Identify which cell holds the provided text, then report its (X, Y) central coordinate. 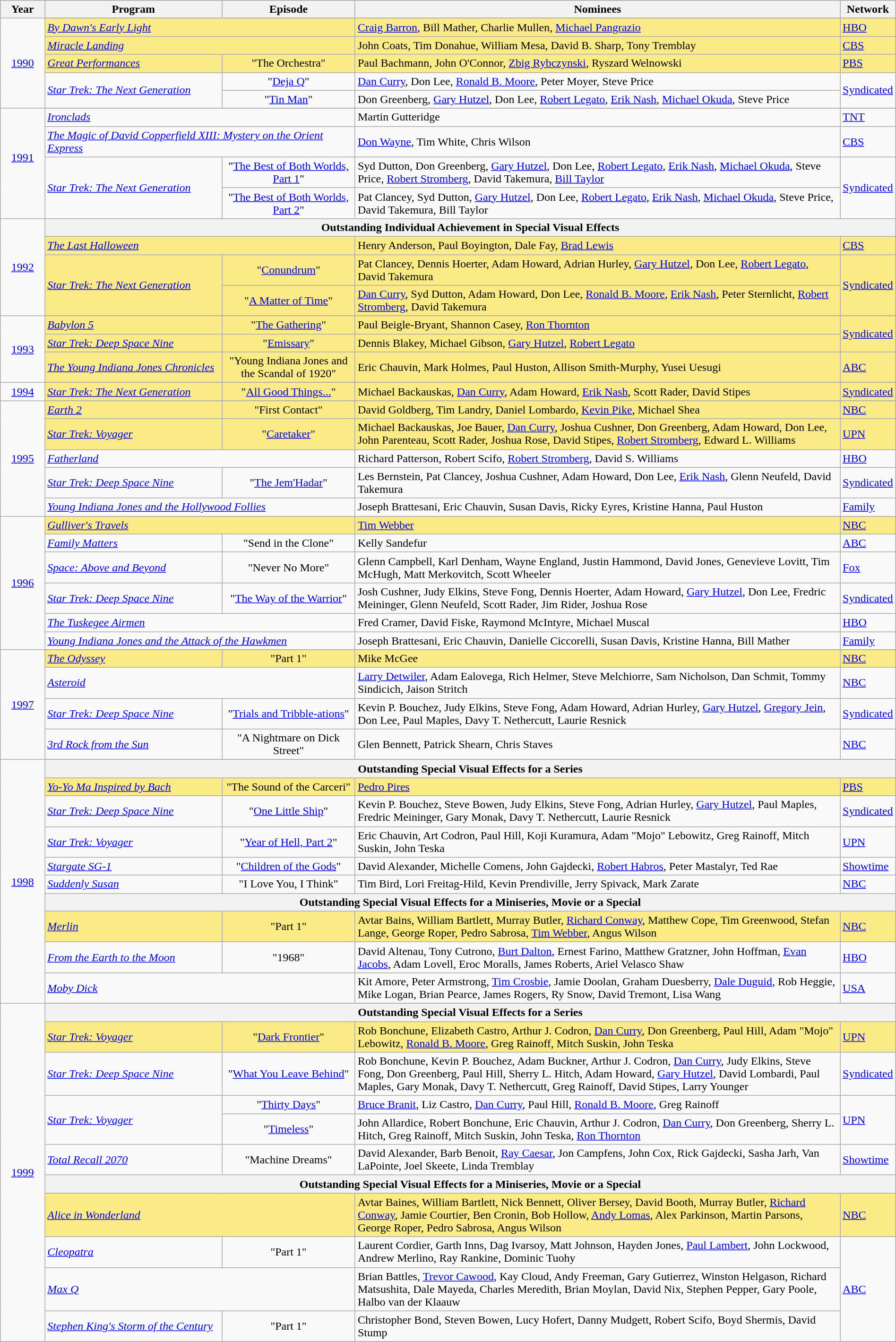
Bruce Branit, Liz Castro, Dan Curry, Paul Hill, Ronald B. Moore, Greg Rainoff (597, 1105)
"Send in the Clone" (289, 543)
Laurent Cordier, Garth Inns, Dag Ivarsoy, Matt Johnson, Hayden Jones, Paul Lambert, John Lockwood, Andrew Merlino, Ray Rankine, Dominic Tuohy (597, 1252)
1997 (23, 705)
Cleopatra (133, 1252)
Christopher Bond, Steven Bowen, Lucy Hofert, Danny Mudgett, Robert Scifo, Boyd Shermis, David Stump (597, 1326)
1995 (23, 458)
The Young Indiana Jones Chronicles (133, 368)
Larry Detwiler, Adam Ealovega, Rich Helmer, Steve Melchiorre, Sam Nicholson, Dan Schmit, Tommy Sindicich, Jaison Stritch (597, 683)
Don Greenberg, Gary Hutzel, Don Lee, Robert Legato, Erik Nash, Michael Okuda, Steve Price (597, 99)
"The Gathering" (289, 325)
David Goldberg, Tim Landry, Daniel Lombardo, Kevin Pike, Michael Shea (597, 410)
Merlin (133, 926)
Total Recall 2070 (133, 1160)
Yo-Yo Ma Inspired by Bach (133, 787)
"First Contact" (289, 410)
By Dawn's Early Light (200, 27)
Gulliver's Travels (200, 525)
1998 (23, 882)
"Conundrum" (289, 269)
Pat Clancey, Syd Dutton, Gary Hutzel, Don Lee, Robert Legato, Erik Nash, Michael Okuda, Steve Price, David Takemura, Bill Taylor (597, 203)
Outstanding Individual Achievement in Special Visual Effects (470, 227)
"The Best of Both Worlds, Part 2" (289, 203)
Joseph Brattesani, Eric Chauvin, Danielle Ciccorelli, Susan Davis, Kristine Hanna, Bill Mather (597, 640)
Miracle Landing (200, 45)
From the Earth to the Moon (133, 957)
Young Indiana Jones and the Attack of the Hawkmen (200, 640)
Year (23, 9)
"Emissary" (289, 343)
Pat Clancey, Dennis Hoerter, Adam Howard, Adrian Hurley, Gary Hutzel, Don Lee, Robert Legato, David Takemura (597, 269)
"One Little Ship" (289, 811)
"1968" (289, 957)
"Children of the Gods" (289, 866)
Eric Chauvin, Art Codron, Paul Hill, Koji Kuramura, Adam "Mojo" Lebowitz, Greg Rainoff, Mitch Suskin, John Teska (597, 842)
Young Indiana Jones and the Hollywood Follies (200, 507)
Dan Curry, Don Lee, Ronald B. Moore, Peter Moyer, Steve Price (597, 81)
Syd Dutton, Don Greenberg, Gary Hutzel, Don Lee, Robert Legato, Erik Nash, Michael Okuda, Steve Price, Robert Stromberg, David Takemura, Bill Taylor (597, 172)
"The Sound of the Carceri" (289, 787)
Program (133, 9)
Alice in Wonderland (200, 1215)
Paul Beigle-Bryant, Shannon Casey, Ron Thornton (597, 325)
"Tin Man" (289, 99)
"Never No More" (289, 567)
Great Performances (133, 63)
TNT (868, 117)
The Tuskegee Airmen (200, 622)
Tim Bird, Lori Freitag-Hild, Kevin Prendiville, Jerry Spivack, Mark Zarate (597, 884)
"A Nightmare on Dick Street" (289, 745)
Glen Bennett, Patrick Shearn, Chris Staves (597, 745)
"Young Indiana Jones and the Scandal of 1920" (289, 368)
Fatherland (200, 458)
David Alexander, Barb Benoit, Ray Caesar, Jon Campfens, John Cox, Rick Gajdecki, Sasha Jarh, Van LaPointe, Joel Skeete, Linda Tremblay (597, 1160)
The Last Halloween (200, 245)
"Dark Frontier" (289, 1037)
"The Way of the Warrior" (289, 598)
Family Matters (133, 543)
"What You Leave Behind" (289, 1074)
Mike McGee (597, 659)
Suddenly Susan (133, 884)
Dennis Blakey, Michael Gibson, Gary Hutzel, Robert Legato (597, 343)
Earth 2 (133, 410)
Fred Cramer, David Fiske, Raymond McIntyre, Michael Muscal (597, 622)
Ironclads (200, 117)
1990 (23, 63)
Babylon 5 (133, 325)
Episode (289, 9)
Henry Anderson, Paul Boyington, Dale Fay, Brad Lewis (597, 245)
USA (868, 988)
"Thirty Days" (289, 1105)
3rd Rock from the Sun (133, 745)
Nominees (597, 9)
1991 (23, 163)
Richard Patterson, Robert Scifo, Robert Stromberg, David S. Williams (597, 458)
Les Bernstein, Pat Clancey, Joshua Cushner, Adam Howard, Don Lee, Erik Nash, Glenn Neufeld, David Takemura (597, 483)
Tim Webber (597, 525)
1999 (23, 1172)
Kelly Sandefur (597, 543)
"The Jem'Hadar" (289, 483)
Space: Above and Beyond (133, 567)
"A Matter of Time" (289, 301)
Michael Backauskas, Dan Curry, Adam Howard, Erik Nash, Scott Rader, David Stipes (597, 392)
1996 (23, 583)
"Trials and Tribble-ations" (289, 714)
Paul Bachmann, John O'Connor, Zbig Rybczynski, Ryszard Welnowski (597, 63)
Glenn Campbell, Karl Denham, Wayne England, Justin Hammond, David Jones, Genevieve Lovitt, Tim McHugh, Matt Merkovitch, Scott Wheeler (597, 567)
Fox (868, 567)
Pedro Pires (597, 787)
Stephen King's Storm of the Century (133, 1326)
"The Best of Both Worlds, Part 1" (289, 172)
1992 (23, 267)
"Machine Dreams" (289, 1160)
The Magic of David Copperfield XIII: Mystery on the Orient Express (200, 142)
Craig Barron, Bill Mather, Charlie Mullen, Michael Pangrazio (597, 27)
John Coats, Tim Donahue, William Mesa, David B. Sharp, Tony Tremblay (597, 45)
Dan Curry, Syd Dutton, Adam Howard, Don Lee, Ronald B. Moore, Erik Nash, Peter Sternlicht, Robert Stromberg, David Takemura (597, 301)
"The Orchestra" (289, 63)
Martin Gutteridge (597, 117)
"Caretaker" (289, 434)
1994 (23, 392)
"Timeless" (289, 1129)
Joseph Brattesani, Eric Chauvin, Susan Davis, Ricky Eyres, Kristine Hanna, Paul Huston (597, 507)
"I Love You, I Think" (289, 884)
1993 (23, 350)
The Odyssey (133, 659)
Eric Chauvin, Mark Holmes, Paul Huston, Allison Smith-Murphy, Yusei Uesugi (597, 368)
Moby Dick (200, 988)
Stargate SG-1 (133, 866)
Don Wayne, Tim White, Chris Wilson (597, 142)
Network (868, 9)
"All Good Things..." (289, 392)
David Alexander, Michelle Comens, John Gajdecki, Robert Habros, Peter Mastalyr, Ted Rae (597, 866)
Asteroid (200, 683)
"Deja Q" (289, 81)
"Year of Hell, Part 2" (289, 842)
Max Q (200, 1289)
